Capture the cell that displays the provided text and extract its [X, Y] central coordinate. 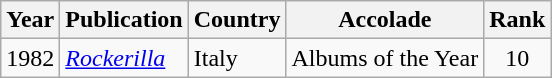
Accolade [385, 20]
Publication [124, 20]
10 [518, 58]
Albums of the Year [385, 58]
Rank [518, 20]
Year [30, 20]
Country [237, 20]
Italy [237, 58]
1982 [30, 58]
Rockerilla [124, 58]
